Search for the cell housing the specified text and yield its [X, Y] center coordinate. 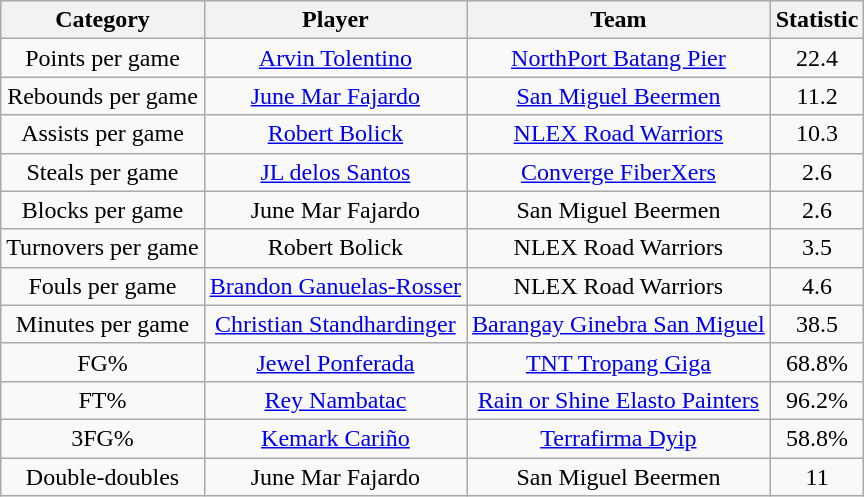
FG% [102, 362]
TNT Tropang Giga [619, 362]
Team [619, 20]
22.4 [817, 58]
FT% [102, 400]
Jewel Ponferada [335, 362]
Arvin Tolentino [335, 58]
Statistic [817, 20]
Barangay Ginebra San Miguel [619, 324]
Assists per game [102, 134]
3FG% [102, 438]
Fouls per game [102, 286]
4.6 [817, 286]
96.2% [817, 400]
Points per game [102, 58]
Christian Standhardinger [335, 324]
NorthPort Batang Pier [619, 58]
Blocks per game [102, 210]
11 [817, 477]
11.2 [817, 96]
Turnovers per game [102, 248]
Rain or Shine Elasto Painters [619, 400]
3.5 [817, 248]
Double-doubles [102, 477]
Rebounds per game [102, 96]
Converge FiberXers [619, 172]
Category [102, 20]
Brandon Ganuelas-Rosser [335, 286]
Steals per game [102, 172]
JL delos Santos [335, 172]
Kemark Cariño [335, 438]
68.8% [817, 362]
38.5 [817, 324]
Rey Nambatac [335, 400]
Player [335, 20]
Terrafirma Dyip [619, 438]
58.8% [817, 438]
10.3 [817, 134]
Minutes per game [102, 324]
